Search for the cell housing the specified text and yield its (x, y) center coordinate. 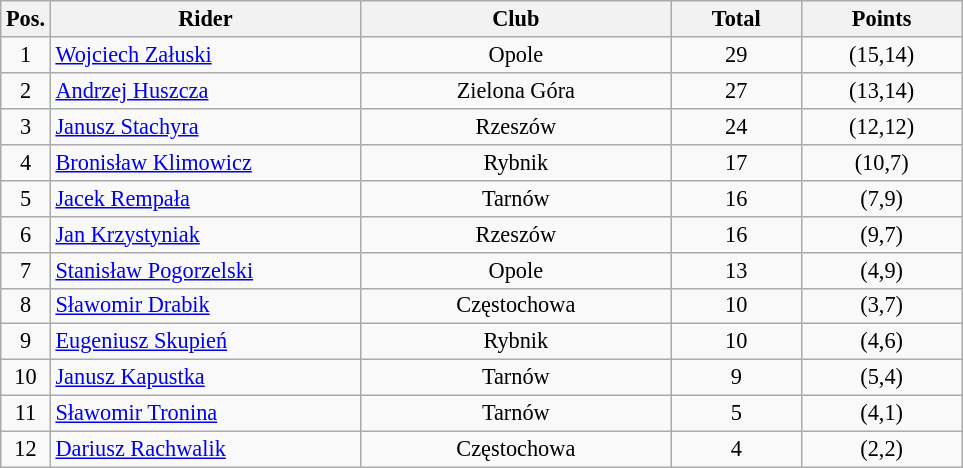
8 (26, 306)
(10,7) (881, 162)
(15,14) (881, 55)
(5,4) (881, 378)
Eugeniusz Skupień (205, 342)
(4,1) (881, 414)
(2,2) (881, 450)
(4,6) (881, 342)
17 (736, 162)
(12,12) (881, 126)
11 (26, 414)
Zielona Góra (516, 90)
Stanisław Pogorzelski (205, 270)
Rider (205, 19)
3 (26, 126)
Points (881, 19)
Jan Krzystyniak (205, 234)
Sławomir Tronina (205, 414)
29 (736, 55)
6 (26, 234)
(9,7) (881, 234)
7 (26, 270)
2 (26, 90)
Janusz Kapustka (205, 378)
(3,7) (881, 306)
Pos. (26, 19)
Dariusz Rachwalik (205, 450)
Janusz Stachyra (205, 126)
13 (736, 270)
1 (26, 55)
(13,14) (881, 90)
24 (736, 126)
Sławomir Drabik (205, 306)
Jacek Rempała (205, 198)
Bronisław Klimowicz (205, 162)
(7,9) (881, 198)
12 (26, 450)
Club (516, 19)
(4,9) (881, 270)
27 (736, 90)
Andrzej Huszcza (205, 90)
Wojciech Załuski (205, 55)
Total (736, 19)
